Pinpoint the cell where the given text exists, returning its [x, y] midpoint coordinate. 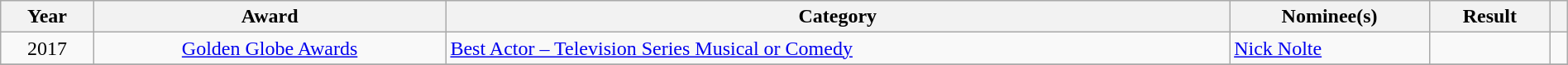
Best Actor – Television Series Musical or Comedy [838, 48]
Nick Nolte [1330, 48]
Award [270, 17]
Category [838, 17]
Year [47, 17]
Nominee(s) [1330, 17]
Golden Globe Awards [270, 48]
2017 [47, 48]
Result [1490, 17]
